Find where the given text appears and provide that cell's center as [x, y] coordinate. 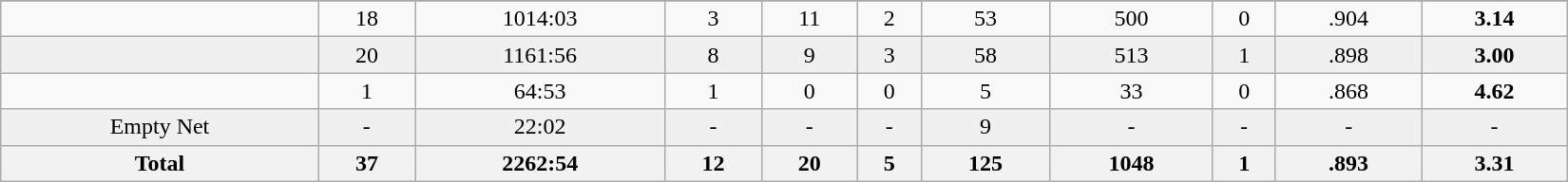
Empty Net [160, 127]
3.00 [1494, 55]
18 [367, 19]
.893 [1348, 163]
500 [1131, 19]
33 [1131, 91]
Total [160, 163]
8 [713, 55]
12 [713, 163]
.868 [1348, 91]
.904 [1348, 19]
4.62 [1494, 91]
125 [985, 163]
513 [1131, 55]
1014:03 [540, 19]
53 [985, 19]
58 [985, 55]
64:53 [540, 91]
.898 [1348, 55]
1048 [1131, 163]
22:02 [540, 127]
2 [889, 19]
11 [810, 19]
3.31 [1494, 163]
2262:54 [540, 163]
3.14 [1494, 19]
37 [367, 163]
1161:56 [540, 55]
